Output the (x, y) coordinate of the center of the cell containing the given text.  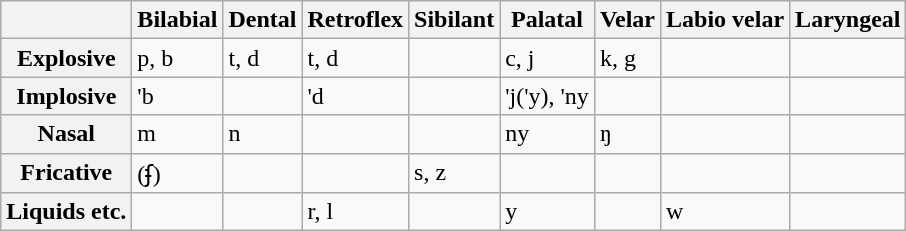
Labio velar (726, 20)
ny (548, 134)
n (262, 134)
s, z (454, 173)
'b (178, 96)
p, b (178, 58)
Implosive (66, 96)
ŋ (627, 134)
Laryngeal (848, 20)
'd (356, 96)
Palatal (548, 20)
Sibilant (454, 20)
k, g (627, 58)
c, j (548, 58)
'j('y), 'ny (548, 96)
Velar (627, 20)
Bilabial (178, 20)
Liquids etc. (66, 212)
r, l (356, 212)
Fricative (66, 173)
Dental (262, 20)
(ʄ) (178, 173)
Explosive (66, 58)
Retroflex (356, 20)
w (726, 212)
y (548, 212)
Nasal (66, 134)
m (178, 134)
